Extract the [x, y] coordinate from the center of the cell holding the provided text.  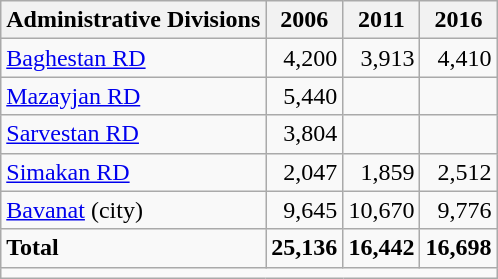
3,804 [304, 134]
Simakan RD [134, 172]
Total [134, 248]
Baghestan RD [134, 58]
16,442 [382, 248]
10,670 [382, 210]
9,776 [458, 210]
Bavanat (city) [134, 210]
5,440 [304, 96]
Administrative Divisions [134, 20]
16,698 [458, 248]
3,913 [382, 58]
Mazayjan RD [134, 96]
2006 [304, 20]
4,410 [458, 58]
Sarvestan RD [134, 134]
4,200 [304, 58]
25,136 [304, 248]
1,859 [382, 172]
2016 [458, 20]
2011 [382, 20]
9,645 [304, 210]
2,512 [458, 172]
2,047 [304, 172]
